Capture the cell that displays the provided text and extract its [X, Y] central coordinate. 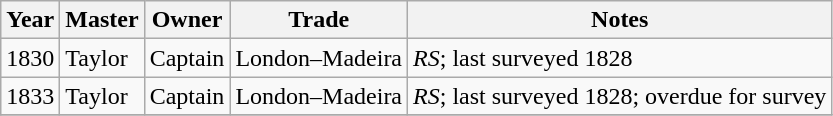
1833 [30, 96]
1830 [30, 58]
Notes [620, 20]
RS; last surveyed 1828 [620, 58]
RS; last surveyed 1828; overdue for survey [620, 96]
Year [30, 20]
Trade [319, 20]
Master [102, 20]
Owner [187, 20]
